Search for the cell housing the specified text and yield its [x, y] center coordinate. 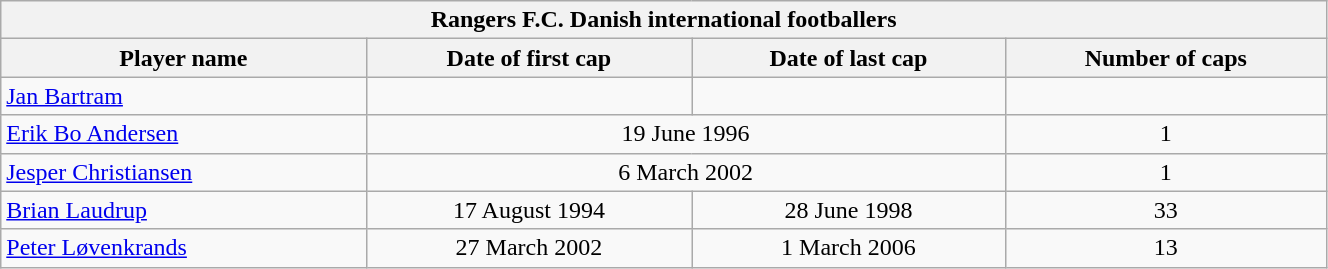
Jan Bartram [184, 96]
Jesper Christiansen [184, 172]
Number of caps [1166, 58]
1 March 2006 [848, 248]
Brian Laudrup [184, 210]
Rangers F.C. Danish international footballers [664, 20]
Player name [184, 58]
19 June 1996 [686, 134]
33 [1166, 210]
17 August 1994 [529, 210]
Date of last cap [848, 58]
13 [1166, 248]
28 June 1998 [848, 210]
27 March 2002 [529, 248]
Peter Løvenkrands [184, 248]
Erik Bo Andersen [184, 134]
Date of first cap [529, 58]
6 March 2002 [686, 172]
